Pinpoint the cell where the given text exists, returning its (x, y) midpoint coordinate. 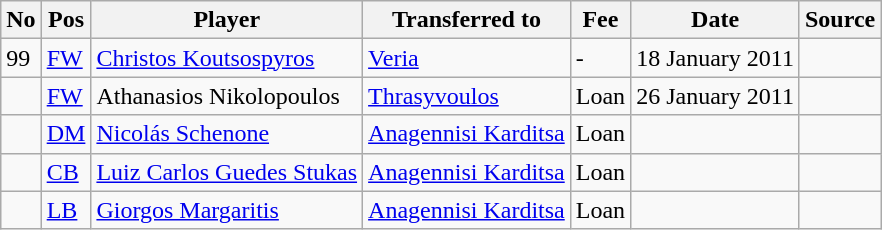
LB (66, 210)
No (21, 20)
Player (227, 20)
Luiz Carlos Guedes Stukas (227, 172)
Athanasios Nikolopoulos (227, 96)
99 (21, 58)
DM (66, 134)
Pos (66, 20)
Source (840, 20)
Transferred to (467, 20)
26 January 2011 (716, 96)
Nicolás Schenone (227, 134)
18 January 2011 (716, 58)
Thrasyvoulos (467, 96)
Veria (467, 58)
Giorgos Margaritis (227, 210)
- (600, 58)
Date (716, 20)
Christos Koutsospyros (227, 58)
Fee (600, 20)
CB (66, 172)
